Extract the (X, Y) coordinate from the center of the cell holding the provided text.  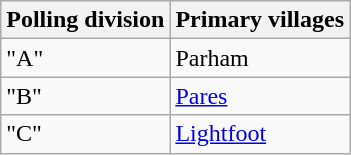
Parham (260, 58)
Lightfoot (260, 134)
Polling division (86, 20)
Pares (260, 96)
"B" (86, 96)
"C" (86, 134)
"A" (86, 58)
Primary villages (260, 20)
